Identify which cell holds the provided text, then report its [X, Y] central coordinate. 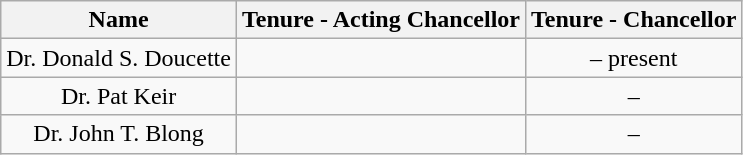
Name [119, 20]
Tenure - Chancellor [634, 20]
Dr. Donald S. Doucette [119, 58]
Dr. Pat Keir [119, 96]
Dr. John T. Blong [119, 134]
– present [634, 58]
Tenure - Acting Chancellor [380, 20]
